Extract the [x, y] coordinate from the center of the cell holding the provided text.  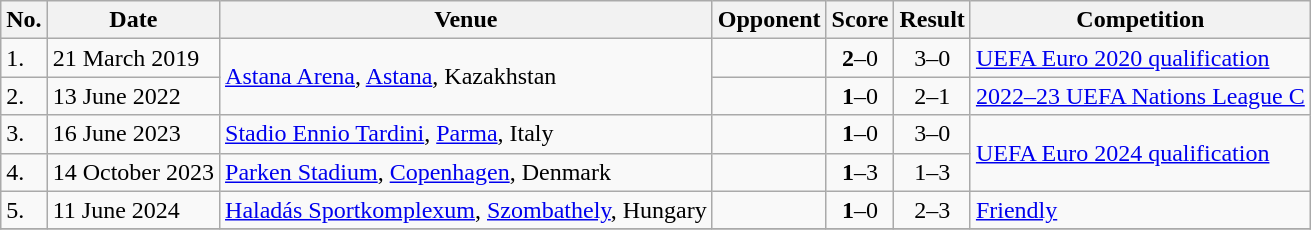
1. [24, 58]
Score [860, 20]
16 June 2023 [133, 134]
Venue [466, 20]
Astana Arena, Astana, Kazakhstan [466, 77]
2–1 [932, 96]
Parken Stadium, Copenhagen, Denmark [466, 172]
Haladás Sportkomplexum, Szombathely, Hungary [466, 210]
5. [24, 210]
4. [24, 172]
13 June 2022 [133, 96]
Stadio Ennio Tardini, Parma, Italy [466, 134]
11 June 2024 [133, 210]
2–3 [932, 210]
21 March 2019 [133, 58]
Opponent [769, 20]
Competition [1140, 20]
No. [24, 20]
2. [24, 96]
2–0 [860, 58]
UEFA Euro 2024 qualification [1140, 153]
Result [932, 20]
Friendly [1140, 210]
2022–23 UEFA Nations League C [1140, 96]
14 October 2023 [133, 172]
3. [24, 134]
Date [133, 20]
UEFA Euro 2020 qualification [1140, 58]
